Locate the cell with the specified text and output its (x, y) center coordinate. 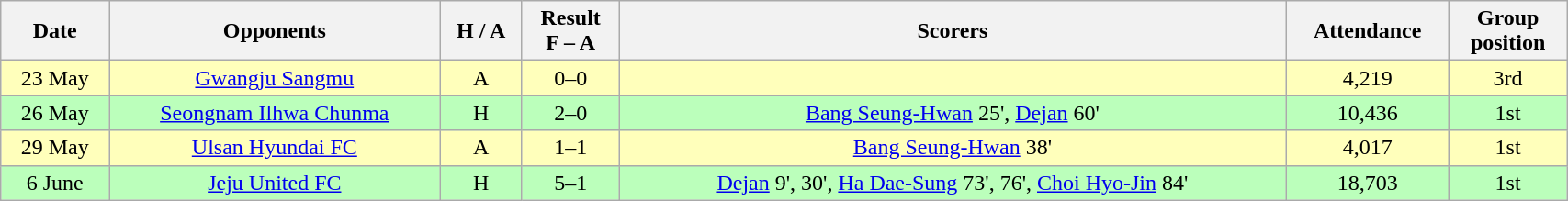
5–1 (570, 183)
H / A (481, 31)
26 May (55, 113)
4,219 (1368, 78)
Bang Seung-Hwan 25', Dejan 60' (953, 113)
4,017 (1368, 148)
Date (55, 31)
Seongnam Ilhwa Chunma (276, 113)
29 May (55, 148)
0–0 (570, 78)
3rd (1508, 78)
Scorers (953, 31)
Jeju United FC (276, 183)
Gwangju Sangmu (276, 78)
23 May (55, 78)
Opponents (276, 31)
ResultF – A (570, 31)
Attendance (1368, 31)
18,703 (1368, 183)
10,436 (1368, 113)
Ulsan Hyundai FC (276, 148)
1–1 (570, 148)
2–0 (570, 113)
Bang Seung-Hwan 38' (953, 148)
6 June (55, 183)
Groupposition (1508, 31)
Dejan 9', 30', Ha Dae-Sung 73', 76', Choi Hyo-Jin 84' (953, 183)
